Capture the cell that displays the provided text and extract its (x, y) central coordinate. 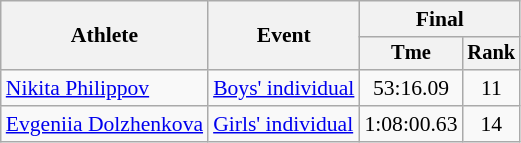
Girls' individual (284, 124)
53:16.09 (410, 88)
Tme (410, 54)
14 (492, 124)
Evgeniia Dolzhenkova (104, 124)
Rank (492, 54)
Athlete (104, 36)
11 (492, 88)
Event (284, 36)
1:08:00.63 (410, 124)
Nikita Philippov (104, 88)
Boys' individual (284, 88)
Final (440, 19)
